Return the [x, y] coordinate for the center point of the cell that contains the specified text.  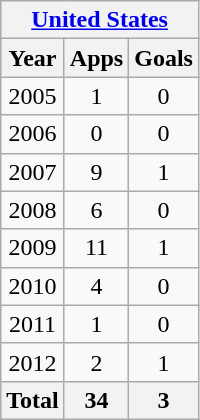
4 [96, 286]
2 [96, 362]
2009 [33, 248]
2011 [33, 324]
Year [33, 58]
Goals [164, 58]
2005 [33, 96]
United States [100, 20]
Apps [96, 58]
2008 [33, 210]
2007 [33, 172]
6 [96, 210]
2012 [33, 362]
34 [96, 400]
3 [164, 400]
2010 [33, 286]
11 [96, 248]
9 [96, 172]
Total [33, 400]
2006 [33, 134]
